Return the [X, Y] coordinate for the center point of the cell that contains the specified text.  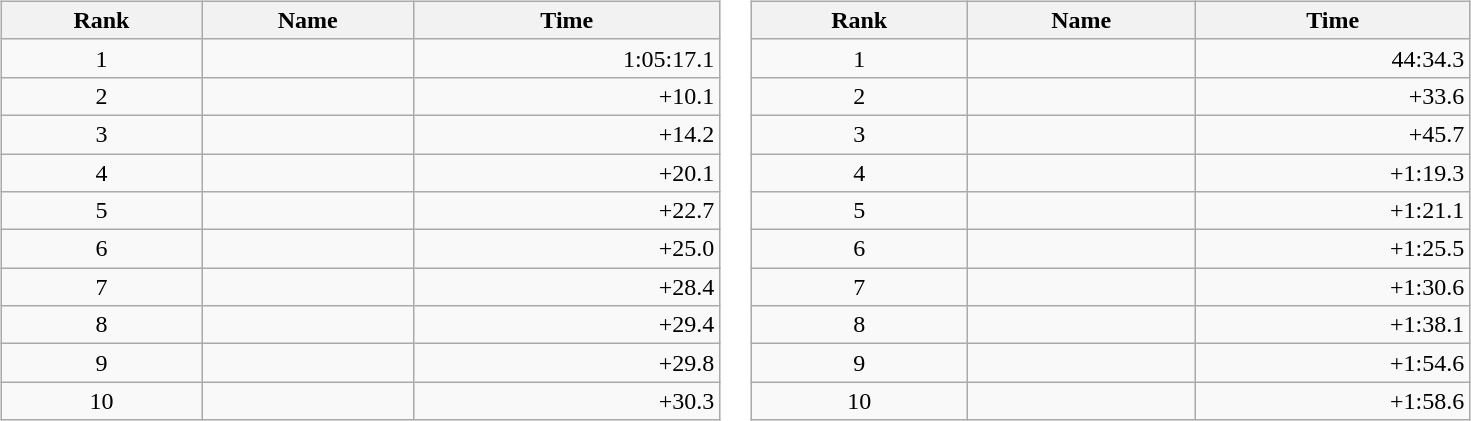
+28.4 [567, 287]
1:05:17.1 [567, 58]
+1:21.1 [1333, 211]
+22.7 [567, 211]
+1:19.3 [1333, 173]
+1:38.1 [1333, 325]
44:34.3 [1333, 58]
+1:25.5 [1333, 249]
+10.1 [567, 96]
+1:30.6 [1333, 287]
+45.7 [1333, 134]
+25.0 [567, 249]
+1:54.6 [1333, 363]
+29.4 [567, 325]
+14.2 [567, 134]
+30.3 [567, 401]
+33.6 [1333, 96]
+1:58.6 [1333, 401]
+20.1 [567, 173]
+29.8 [567, 363]
